From the cell containing the given text, extract its center point as (X, Y) coordinate. 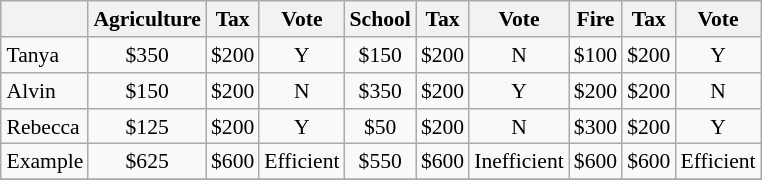
$100 (596, 55)
Alvin (44, 91)
Fire (596, 19)
Tanya (44, 55)
Inefficient (519, 162)
$550 (380, 162)
Agriculture (147, 19)
$50 (380, 126)
Example (44, 162)
$625 (147, 162)
$300 (596, 126)
Rebecca (44, 126)
$125 (147, 126)
School (380, 19)
